Find where the given text appears and provide that cell's center as [X, Y] coordinate. 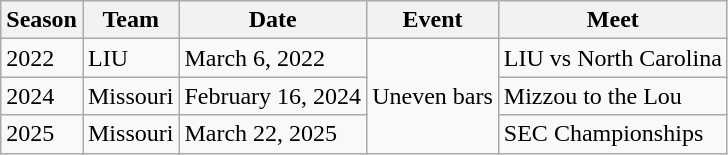
Uneven bars [433, 96]
February 16, 2024 [273, 96]
LIU [130, 58]
Event [433, 20]
2025 [42, 134]
March 22, 2025 [273, 134]
Date [273, 20]
Season [42, 20]
2022 [42, 58]
SEC Championships [612, 134]
March 6, 2022 [273, 58]
Meet [612, 20]
Mizzou to the Lou [612, 96]
2024 [42, 96]
LIU vs North Carolina [612, 58]
Team [130, 20]
